Pinpoint the cell where the given text exists, returning its (x, y) midpoint coordinate. 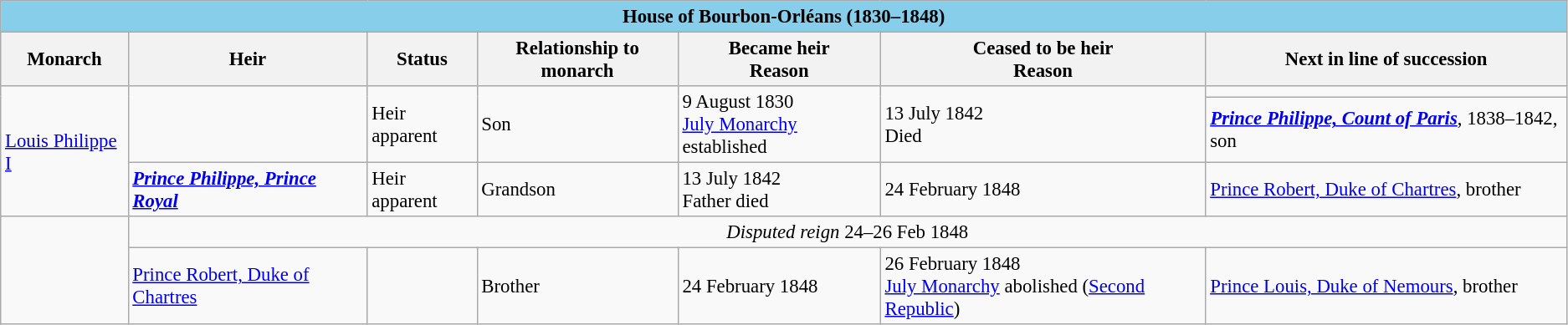
House of Bourbon-Orléans (1830–1848) (784, 17)
Next in line of succession (1386, 60)
Grandson (577, 190)
Louis Philippe I (64, 151)
Prince Philippe, Prince Royal (248, 190)
Prince Philippe, Count of Paris, 1838–1842, son (1386, 130)
13 July 1842Father died (779, 190)
9 August 1830July Monarchy established (779, 124)
Son (577, 124)
Prince Louis, Duke of Nemours, brother (1386, 287)
Became heirReason (779, 60)
26 February 1848July Monarchy abolished (Second Republic) (1043, 287)
Relationship to monarch (577, 60)
Heir (248, 60)
Status (422, 60)
Disputed reign 24–26 Feb 1848 (847, 232)
Prince Robert, Duke of Chartres, brother (1386, 190)
13 July 1842Died (1043, 124)
Brother (577, 287)
Monarch (64, 60)
Prince Robert, Duke of Chartres (248, 287)
Ceased to be heirReason (1043, 60)
